Pinpoint the cell where the given text exists, returning its [X, Y] midpoint coordinate. 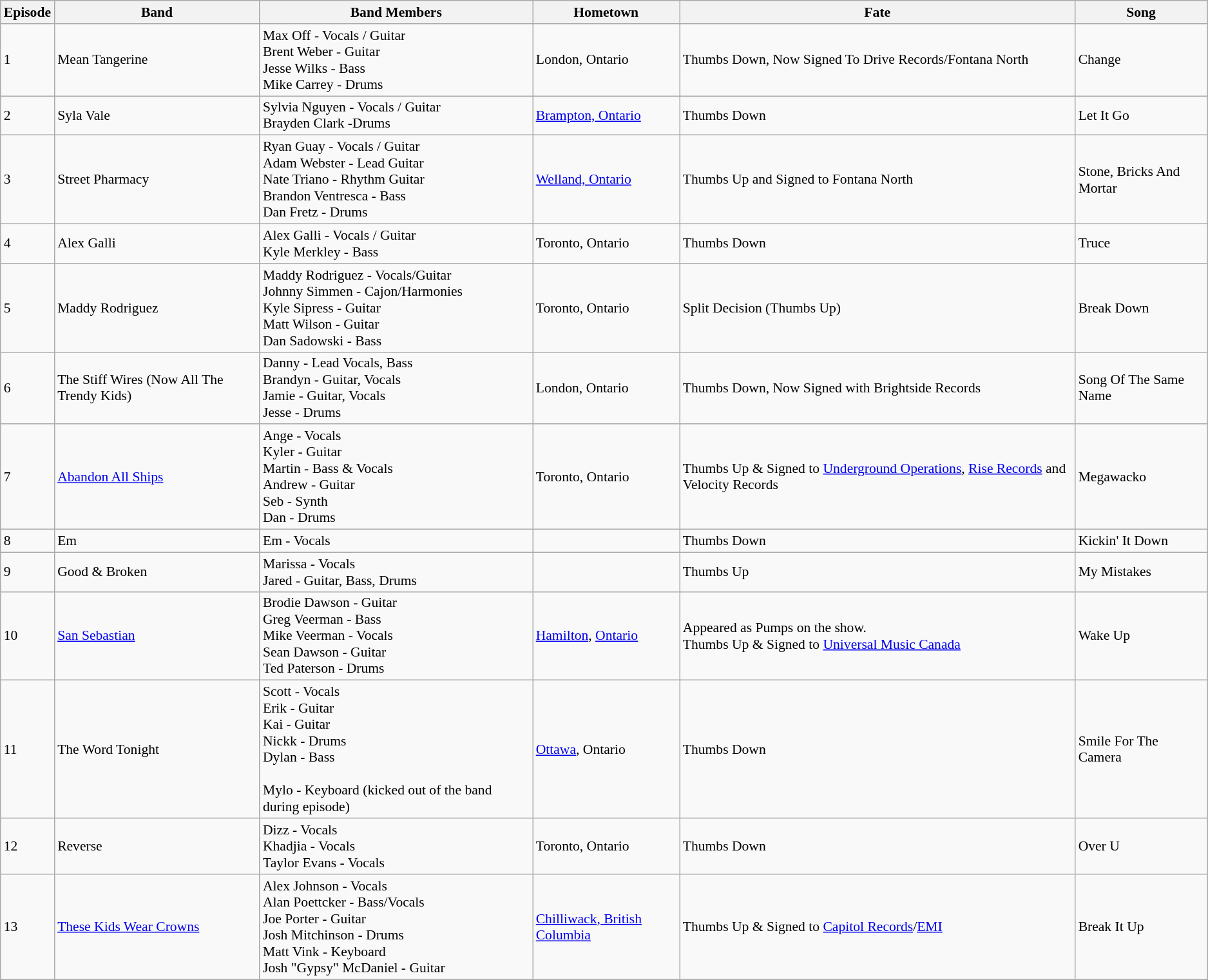
8 [27, 541]
Syla Vale [157, 116]
These Kids Wear Crowns [157, 927]
Thumbs Down, Now Signed with Brightside Records [877, 388]
Truce [1142, 244]
Over U [1142, 847]
Band [157, 12]
Welland, Ontario [606, 180]
11 [27, 749]
Danny - Lead Vocals, Bass Brandyn - Guitar, Vocals Jamie - Guitar, Vocals Jesse - Drums [396, 388]
My Mistakes [1142, 572]
4 [27, 244]
Maddy Rodriguez [157, 308]
Thumbs Down, Now Signed To Drive Records/Fontana North [877, 60]
13 [27, 927]
Stone, Bricks And Mortar [1142, 180]
Thumbs Up [877, 572]
Thumbs Up & Signed to Underground Operations, Rise Records and Velocity Records [877, 477]
Change [1142, 60]
6 [27, 388]
Sylvia Nguyen - Vocals / GuitarBrayden Clark -Drums [396, 116]
Fate [877, 12]
10 [27, 636]
Megawacko [1142, 477]
The Word Tonight [157, 749]
Chilliwack, British Columbia [606, 927]
The Stiff Wires (Now All The Trendy Kids) [157, 388]
Hometown [606, 12]
Ryan Guay - Vocals / Guitar Adam Webster - Lead GuitarNate Triano - Rhythm Guitar Brandon Ventresca - BassDan Fretz - Drums [396, 180]
Em - Vocals [396, 541]
Mean Tangerine [157, 60]
Hamilton, Ontario [606, 636]
Smile For The Camera [1142, 749]
Episode [27, 12]
Ottawa, Ontario [606, 749]
Song Of The Same Name [1142, 388]
Good & Broken [157, 572]
Abandon All Ships [157, 477]
Scott - Vocals Erik - Guitar Kai - Guitar Nickk - Drums Dylan - Bass Mylo - Keyboard (kicked out of the band during episode) [396, 749]
12 [27, 847]
Alex Johnson - Vocals Alan Poettcker - Bass/Vocals Joe Porter - Guitar Josh Mitchinson - Drums Matt Vink - Keyboard Josh "Gypsy" McDaniel - Guitar [396, 927]
2 [27, 116]
1 [27, 60]
9 [27, 572]
Song [1142, 12]
Ange - Vocals Kyler - Guitar Martin - Bass & Vocals Andrew - Guitar Seb - Synth Dan - Drums [396, 477]
Appeared as Pumps on the show.Thumbs Up & Signed to Universal Music Canada [877, 636]
Alex Galli [157, 244]
San Sebastian [157, 636]
Street Pharmacy [157, 180]
Kickin' It Down [1142, 541]
Split Decision (Thumbs Up) [877, 308]
5 [27, 308]
Brampton, Ontario [606, 116]
Reverse [157, 847]
Break It Up [1142, 927]
Band Members [396, 12]
Let It Go [1142, 116]
Alex Galli - Vocals / Guitar Kyle Merkley - Bass [396, 244]
Max Off - Vocals / Guitar Brent Weber - GuitarJesse Wilks - BassMike Carrey - Drums [396, 60]
Thumbs Up & Signed to Capitol Records/EMI [877, 927]
Dizz - Vocals Khadjia - Vocals Taylor Evans - Vocals [396, 847]
Thumbs Up and Signed to Fontana North [877, 180]
Brodie Dawson - Guitar Greg Veerman - Bass Mike Veerman - Vocals Sean Dawson - Guitar Ted Paterson - Drums [396, 636]
Wake Up [1142, 636]
7 [27, 477]
Maddy Rodriguez - Vocals/Guitar Johnny Simmen - Cajon/HarmoniesKyle Sipress - GuitarMatt Wilson - Guitar Dan Sadowski - Bass [396, 308]
3 [27, 180]
Break Down [1142, 308]
Marissa - Vocals Jared - Guitar, Bass, Drums [396, 572]
Em [157, 541]
